Return [x, y] of the center of cell containing provided text 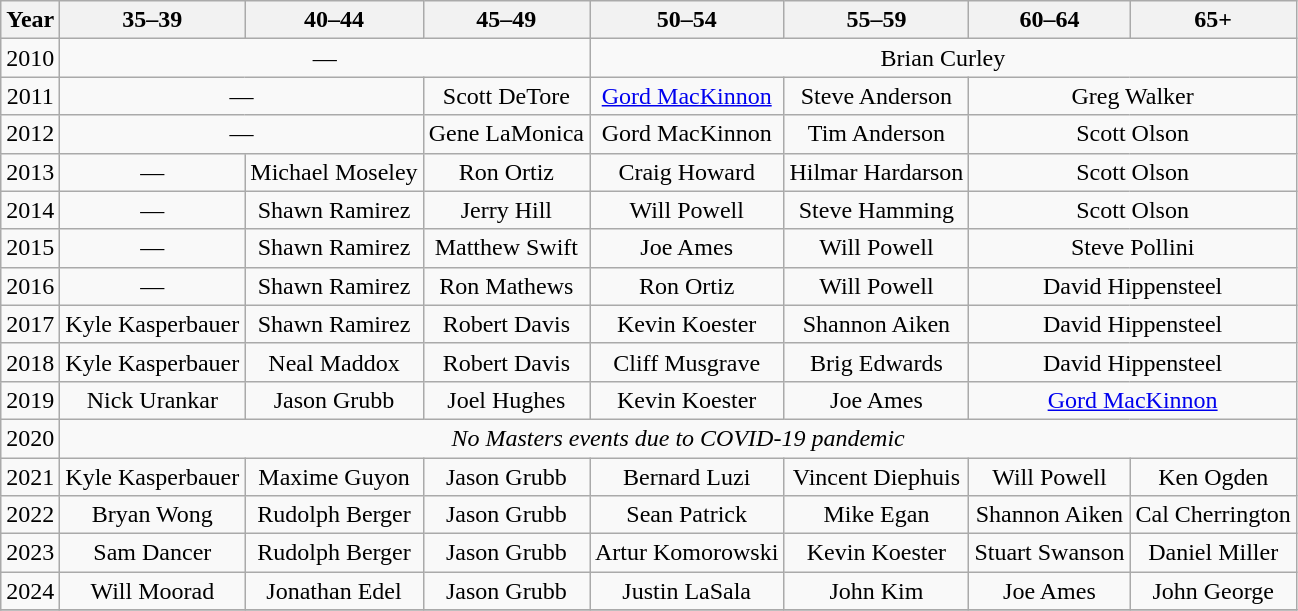
Jonathan Edel [334, 591]
Gene LaMonica [506, 134]
2016 [30, 286]
John Kim [876, 591]
Maxime Guyon [334, 477]
Bernard Luzi [687, 477]
2018 [30, 362]
40–44 [334, 20]
Sean Patrick [687, 515]
Daniel Miller [1213, 553]
Sam Dancer [152, 553]
2024 [30, 591]
45–49 [506, 20]
35–39 [152, 20]
Neal Maddox [334, 362]
Greg Walker [1132, 96]
Cal Cherrington [1213, 515]
2023 [30, 553]
Steve Anderson [876, 96]
2012 [30, 134]
2015 [30, 248]
2021 [30, 477]
65+ [1213, 20]
Steve Pollini [1132, 248]
Cliff Musgrave [687, 362]
Craig Howard [687, 172]
Matthew Swift [506, 248]
Brig Edwards [876, 362]
Year [30, 20]
50–54 [687, 20]
Tim Anderson [876, 134]
Steve Hamming [876, 210]
Ron Mathews [506, 286]
2013 [30, 172]
2017 [30, 324]
Stuart Swanson [1050, 553]
Artur Komorowski [687, 553]
Will Moorad [152, 591]
Brian Curley [944, 58]
Vincent Diephuis [876, 477]
No Masters events due to COVID-19 pandemic [678, 438]
Joel Hughes [506, 400]
Bryan Wong [152, 515]
2011 [30, 96]
2022 [30, 515]
2010 [30, 58]
Mike Egan [876, 515]
2019 [30, 400]
Michael Moseley [334, 172]
2020 [30, 438]
55–59 [876, 20]
Scott DeTore [506, 96]
John George [1213, 591]
Nick Urankar [152, 400]
Jerry Hill [506, 210]
60–64 [1050, 20]
Hilmar Hardarson [876, 172]
2014 [30, 210]
Justin LaSala [687, 591]
Ken Ogden [1213, 477]
